Return the (x, y) coordinate for the center point of the cell that contains the specified text.  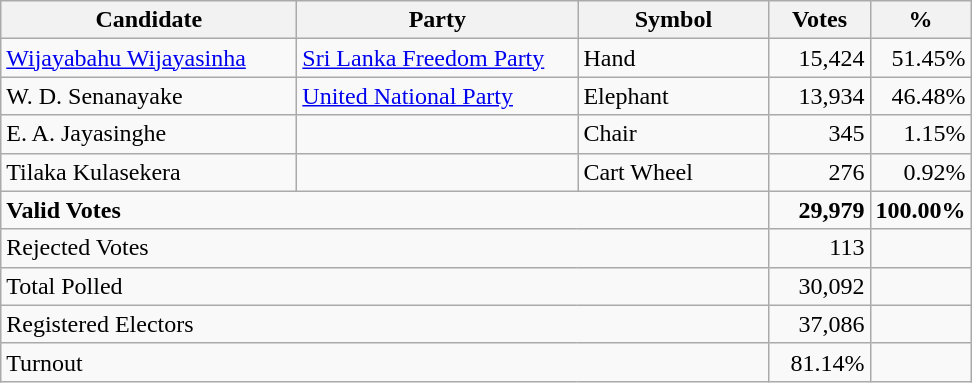
30,092 (820, 286)
276 (820, 172)
46.48% (920, 96)
15,424 (820, 58)
29,979 (820, 210)
113 (820, 248)
13,934 (820, 96)
100.00% (920, 210)
Symbol (674, 20)
37,086 (820, 324)
0.92% (920, 172)
E. A. Jayasinghe (149, 134)
W. D. Senanayake (149, 96)
Sri Lanka Freedom Party (438, 58)
Party (438, 20)
Total Polled (385, 286)
% (920, 20)
Turnout (385, 362)
Chair (674, 134)
Tilaka Kulasekera (149, 172)
Rejected Votes (385, 248)
Elephant (674, 96)
Votes (820, 20)
51.45% (920, 58)
Valid Votes (385, 210)
Registered Electors (385, 324)
81.14% (820, 362)
Cart Wheel (674, 172)
Candidate (149, 20)
Wijayabahu Wijayasinha (149, 58)
Hand (674, 58)
345 (820, 134)
1.15% (920, 134)
United National Party (438, 96)
